From the cell containing the given text, extract its center point as [X, Y] coordinate. 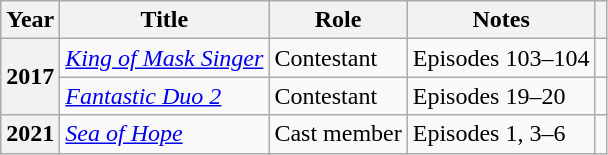
King of Mask Singer [164, 58]
Role [338, 20]
Episodes 103–104 [501, 58]
Sea of Hope [164, 134]
2021 [30, 134]
Episodes 1, 3–6 [501, 134]
Notes [501, 20]
Cast member [338, 134]
2017 [30, 77]
Fantastic Duo 2 [164, 96]
Year [30, 20]
Title [164, 20]
Episodes 19–20 [501, 96]
